Return the [x, y] coordinate for the center point of the cell that contains the specified text.  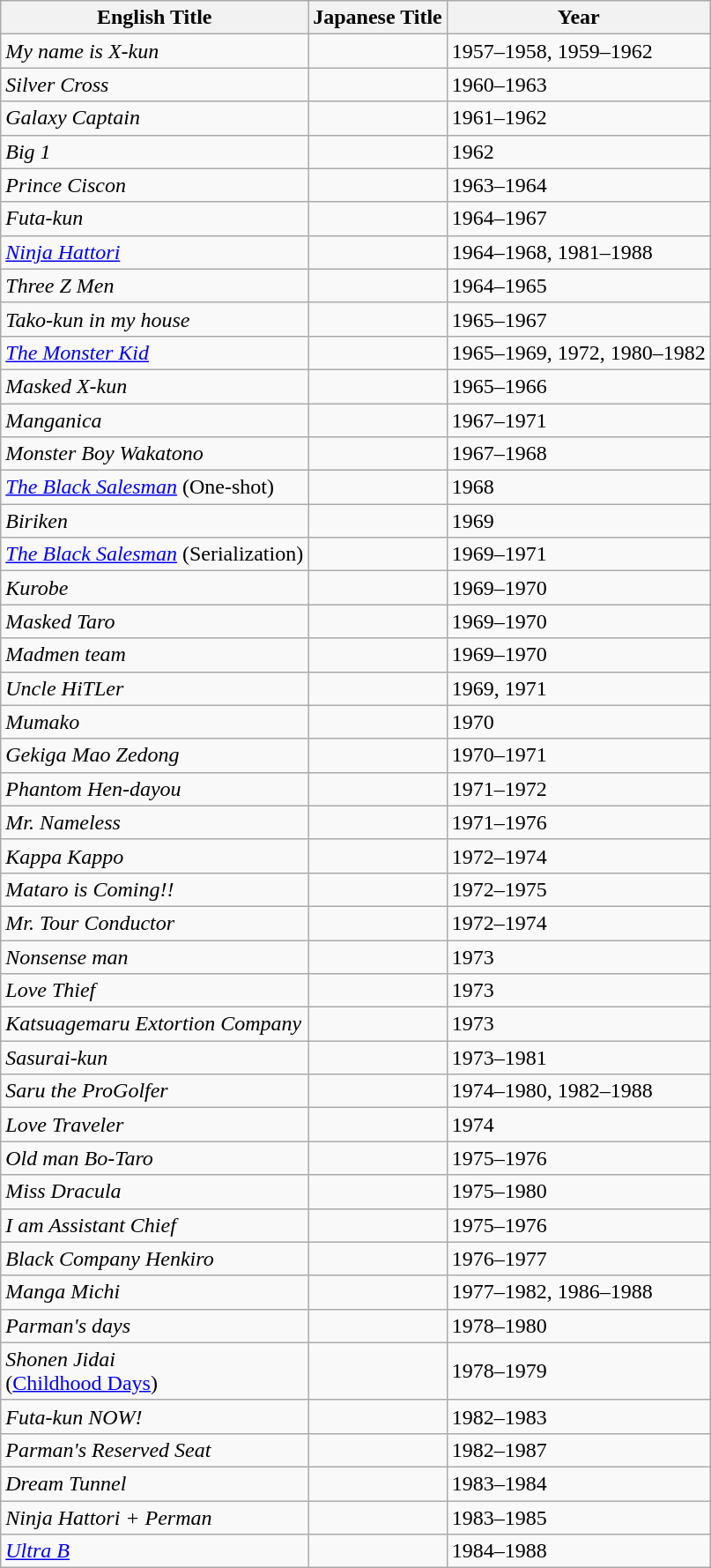
Old man Bo-Taro [155, 1158]
Monster Boy Wakatono [155, 454]
Galaxy Captain [155, 118]
English Title [155, 18]
Love Traveler [155, 1125]
1970 [578, 722]
1974 [578, 1125]
1982–1987 [578, 1450]
Saru the ProGolfer [155, 1091]
Masked Taro [155, 621]
Manganica [155, 420]
Ultra B [155, 1551]
Sasurai-kun [155, 1058]
1976–1977 [578, 1259]
1978–1979 [578, 1371]
Black Company Henkiro [155, 1259]
1967–1971 [578, 420]
Gekiga Mao Zedong [155, 755]
My name is X-kun [155, 51]
I am Assistant Chief [155, 1225]
Parman's Reserved Seat [155, 1450]
1969 [578, 521]
The Black Salesman (One-shot) [155, 487]
Masked X-kun [155, 386]
1973–1981 [578, 1058]
1961–1962 [578, 118]
The Black Salesman (Serialization) [155, 554]
1977–1982, 1986–1988 [578, 1292]
Mumako [155, 722]
1965–1966 [578, 386]
Ninja Hattori [155, 252]
Miss Dracula [155, 1192]
Dream Tunnel [155, 1483]
1963–1964 [578, 185]
Mr. Tour Conductor [155, 923]
Uncle HiTLer [155, 688]
Parman's days [155, 1326]
1971–1976 [578, 822]
Futa-kun NOW! [155, 1416]
Biriken [155, 521]
1964–1968, 1981–1988 [578, 252]
1982–1983 [578, 1416]
1972–1975 [578, 889]
1964–1967 [578, 219]
1975–1980 [578, 1192]
1974–1980, 1982–1988 [578, 1091]
1957–1958, 1959–1962 [578, 51]
1965–1969, 1972, 1980–1982 [578, 353]
1978–1980 [578, 1326]
Madmen team [155, 655]
1969–1971 [578, 554]
The Monster Kid [155, 353]
Tako-kun in my house [155, 319]
1962 [578, 152]
Three Z Men [155, 286]
1983–1984 [578, 1483]
Silver Cross [155, 85]
1983–1985 [578, 1517]
Mataro is Coming!! [155, 889]
1970–1971 [578, 755]
1967–1968 [578, 454]
1984–1988 [578, 1551]
Big 1 [155, 152]
Kurobe [155, 588]
Ninja Hattori + Perman [155, 1517]
Manga Michi [155, 1292]
1964–1965 [578, 286]
1965–1967 [578, 319]
1969, 1971 [578, 688]
Phantom Hen-dayou [155, 789]
Love Thief [155, 991]
1971–1972 [578, 789]
Prince Ciscon [155, 185]
1968 [578, 487]
Nonsense man [155, 956]
Shonen Jidai(Childhood Days) [155, 1371]
1960–1963 [578, 85]
Year [578, 18]
Japanese Title [378, 18]
Mr. Nameless [155, 822]
Futa-kun [155, 219]
Katsuagemaru Extortion Company [155, 1024]
Kappa Kappo [155, 856]
